Pinpoint the cell where the given text exists, returning its [x, y] midpoint coordinate. 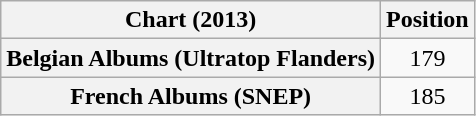
French Albums (SNEP) [191, 96]
Chart (2013) [191, 20]
185 [428, 96]
Belgian Albums (Ultratop Flanders) [191, 58]
179 [428, 58]
Position [428, 20]
